For the text-containing cell, return its midpoint in (X, Y) coordinate format. 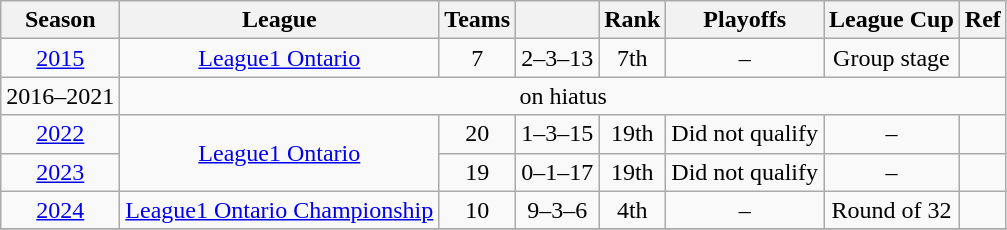
20 (478, 134)
on hiatus (564, 96)
Ref (982, 20)
9–3–6 (558, 210)
Group stage (892, 58)
4th (632, 210)
Playoffs (745, 20)
League Cup (892, 20)
Teams (478, 20)
1–3–15 (558, 134)
0–1–17 (558, 172)
2024 (60, 210)
2016–2021 (60, 96)
Season (60, 20)
2022 (60, 134)
7th (632, 58)
2023 (60, 172)
Round of 32 (892, 210)
7 (478, 58)
Rank (632, 20)
2–3–13 (558, 58)
League1 Ontario Championship (280, 210)
10 (478, 210)
League (280, 20)
2015 (60, 58)
19 (478, 172)
